Output the [X, Y] coordinate of the center of the cell containing the given text.  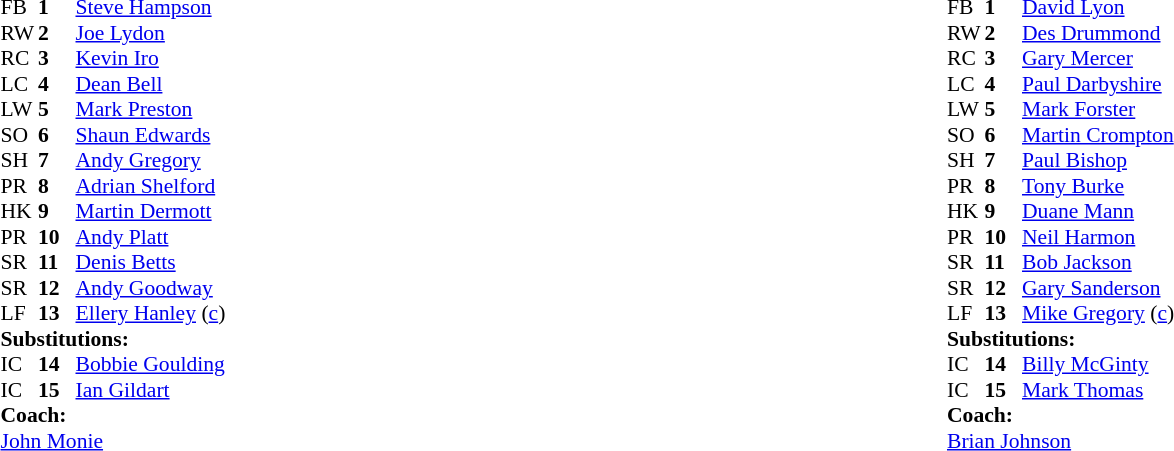
Gary Sanderson [1098, 288]
Andy Platt [151, 237]
Ian Gildart [151, 390]
Mark Thomas [1098, 390]
Kevin Iro [151, 59]
Ellery Hanley (c) [151, 313]
Joe Lydon [151, 33]
Paul Darbyshire [1098, 84]
Adrian Shelford [151, 186]
Paul Bishop [1098, 161]
Martin Crompton [1098, 135]
Neil Harmon [1098, 237]
Martin Dermott [151, 211]
Dean Bell [151, 84]
Denis Betts [151, 263]
Tony Burke [1098, 186]
Duane Mann [1098, 211]
Gary Mercer [1098, 59]
Bobbie Goulding [151, 365]
Billy McGinty [1098, 365]
Andy Gregory [151, 161]
Shaun Edwards [151, 135]
Des Drummond [1098, 33]
Andy Goodway [151, 288]
Mike Gregory (c) [1098, 313]
Mark Preston [151, 109]
Mark Forster [1098, 109]
Bob Jackson [1098, 263]
